Pinpoint the cell where the given text exists, returning its [x, y] midpoint coordinate. 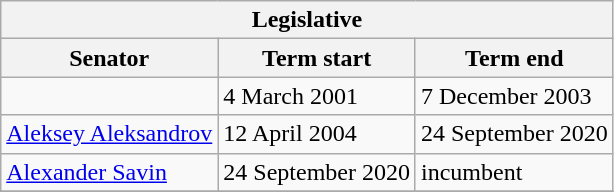
Alexander Savin [110, 172]
7 December 2003 [514, 96]
12 April 2004 [317, 134]
Term end [514, 58]
Senator [110, 58]
Term start [317, 58]
Legislative [307, 20]
4 March 2001 [317, 96]
incumbent [514, 172]
Aleksey Aleksandrov [110, 134]
